Scan for the cell matching the given text and deliver its [X, Y] coordinate at center. 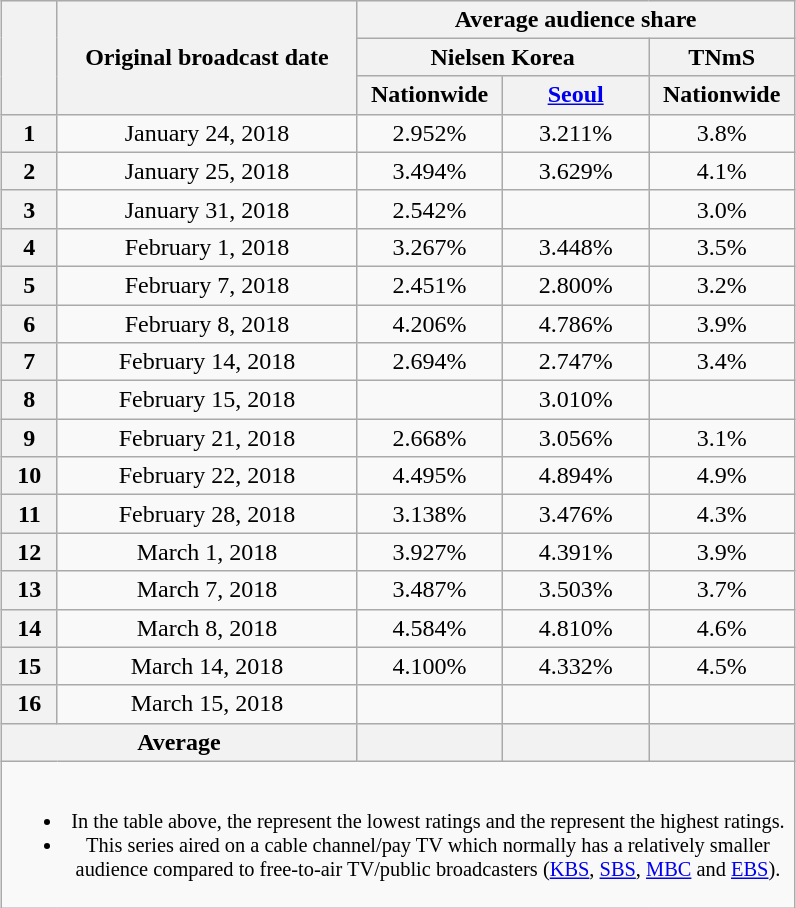
February 7, 2018 [206, 285]
January 24, 2018 [206, 133]
3.448% [576, 247]
9 [29, 438]
January 31, 2018 [206, 209]
4.3% [722, 514]
February 1, 2018 [206, 247]
Seoul [576, 95]
4.100% [430, 666]
4 [29, 247]
3.476% [576, 514]
2.542% [430, 209]
5 [29, 285]
Original broadcast date [206, 57]
3.138% [430, 514]
4.391% [576, 552]
15 [29, 666]
Average audience share [576, 19]
4.584% [430, 628]
2.747% [576, 362]
3.211% [576, 133]
6 [29, 323]
3.7% [722, 590]
14 [29, 628]
12 [29, 552]
3.2% [722, 285]
3.267% [430, 247]
March 1, 2018 [206, 552]
3.503% [576, 590]
2.451% [430, 285]
Nielsen Korea [503, 57]
3.4% [722, 362]
3.1% [722, 438]
4.786% [576, 323]
11 [29, 514]
3.0% [722, 209]
4.206% [430, 323]
4.332% [576, 666]
8 [29, 400]
3.056% [576, 438]
January 25, 2018 [206, 171]
3.010% [576, 400]
4.894% [576, 476]
February 28, 2018 [206, 514]
4.810% [576, 628]
February 14, 2018 [206, 362]
3.927% [430, 552]
4.9% [722, 476]
4.6% [722, 628]
2.668% [430, 438]
2.800% [576, 285]
10 [29, 476]
2.694% [430, 362]
1 [29, 133]
7 [29, 362]
February 21, 2018 [206, 438]
TNmS [722, 57]
February 8, 2018 [206, 323]
2 [29, 171]
Average [178, 742]
4.495% [430, 476]
3 [29, 209]
March 7, 2018 [206, 590]
3.487% [430, 590]
March 15, 2018 [206, 704]
3.494% [430, 171]
February 22, 2018 [206, 476]
February 15, 2018 [206, 400]
March 14, 2018 [206, 666]
4.1% [722, 171]
3.8% [722, 133]
3.5% [722, 247]
3.629% [576, 171]
2.952% [430, 133]
13 [29, 590]
4.5% [722, 666]
March 8, 2018 [206, 628]
16 [29, 704]
